Output the [x, y] coordinate of the center of the cell containing the given text.  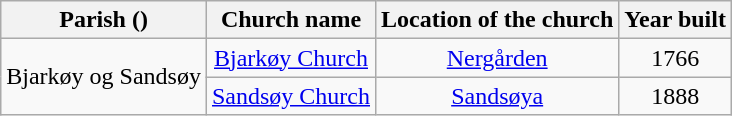
Parish () [104, 20]
Sandsøya [498, 96]
1766 [676, 58]
Sandsøy Church [290, 96]
Nergården [498, 58]
Bjarkøy og Sandsøy [104, 77]
Bjarkøy Church [290, 58]
1888 [676, 96]
Location of the church [498, 20]
Church name [290, 20]
Year built [676, 20]
